From the cell containing the given text, extract its center point as [x, y] coordinate. 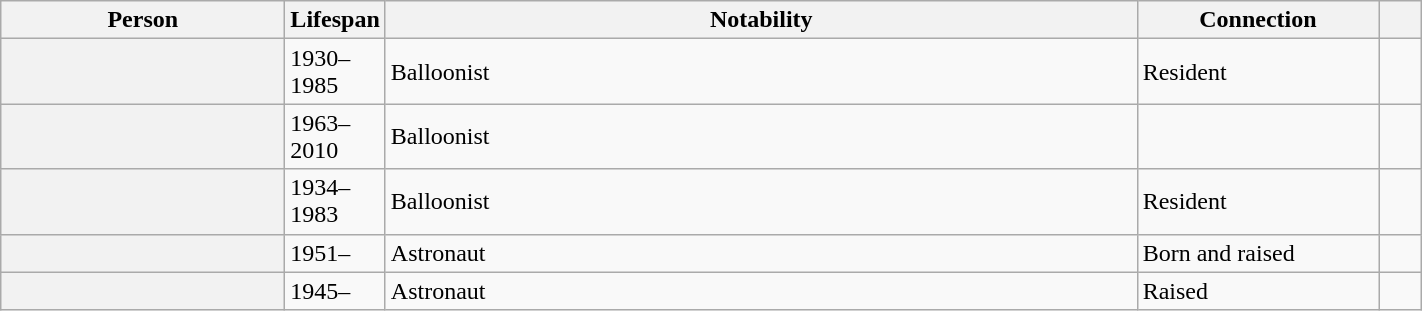
1930–1985 [335, 72]
Person [143, 20]
Connection [1258, 20]
1951– [335, 253]
1963–2010 [335, 136]
1945– [335, 291]
Lifespan [335, 20]
1934–1983 [335, 202]
Raised [1258, 291]
Born and raised [1258, 253]
Notability [761, 20]
